For the text-containing cell, return its midpoint in (x, y) coordinate format. 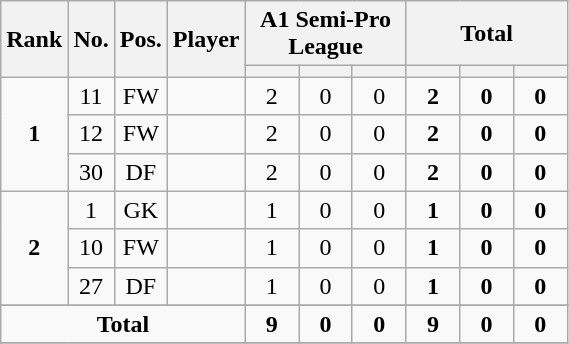
30 (91, 172)
12 (91, 134)
10 (91, 248)
11 (91, 96)
No. (91, 39)
GK (140, 210)
A1 Semi-Pro League (326, 34)
Pos. (140, 39)
27 (91, 286)
Rank (34, 39)
Player (206, 39)
